Provide the [x, y] coordinate of the cell's center where the given text is located.  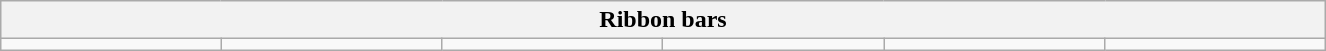
Ribbon bars [663, 20]
